Pinpoint the cell where the given text exists, returning its (x, y) midpoint coordinate. 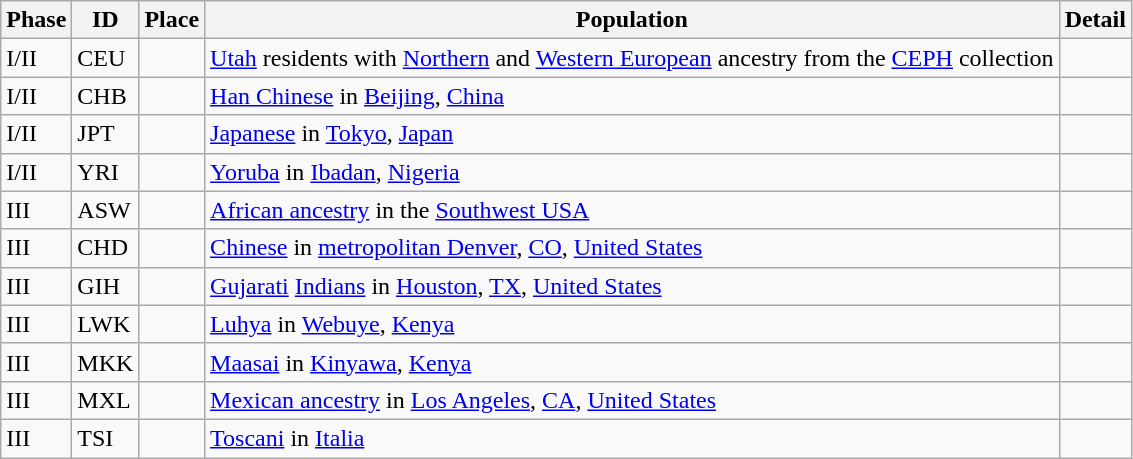
Gujarati Indians in Houston, TX, United States (632, 286)
Han Chinese in Beijing, China (632, 96)
Maasai in Kinyawa, Kenya (632, 362)
CEU (106, 58)
CHD (106, 248)
Population (632, 20)
Toscani in Italia (632, 438)
CHB (106, 96)
MXL (106, 400)
GIH (106, 286)
Phase (36, 20)
JPT (106, 134)
ID (106, 20)
Japanese in Tokyo, Japan (632, 134)
Utah residents with Northern and Western European ancestry from the CEPH collection (632, 58)
Detail (1095, 20)
ASW (106, 210)
Luhya in Webuye, Kenya (632, 324)
TSI (106, 438)
African ancestry in the Southwest USA (632, 210)
YRI (106, 172)
Chinese in metropolitan Denver, CO, United States (632, 248)
Mexican ancestry in Los Angeles, CA, United States (632, 400)
Yoruba in Ibadan, Nigeria (632, 172)
LWK (106, 324)
Place (172, 20)
MKK (106, 362)
